Identify which cell holds the provided text, then report its (x, y) central coordinate. 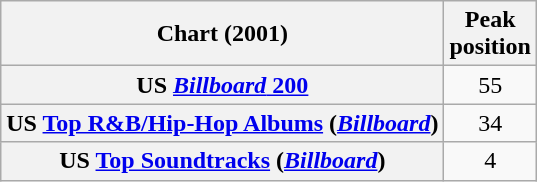
US Top R&B/Hip-Hop Albums (Billboard) (222, 123)
Peak position (490, 34)
US Top Soundtracks (Billboard) (222, 161)
55 (490, 85)
34 (490, 123)
4 (490, 161)
Chart (2001) (222, 34)
US Billboard 200 (222, 85)
